Capture the cell that displays the provided text and extract its (x, y) central coordinate. 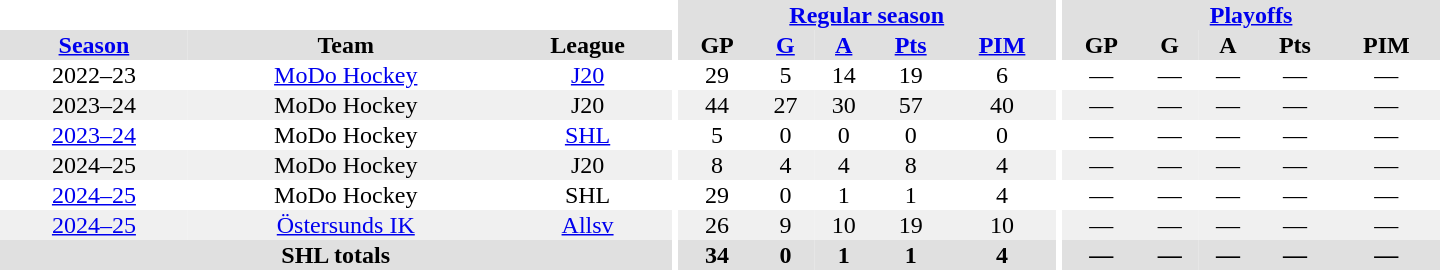
Allsv (588, 225)
9 (785, 225)
2022–23 (94, 75)
Östersunds IK (346, 225)
27 (785, 105)
44 (717, 105)
6 (1002, 75)
14 (844, 75)
SHL totals (336, 255)
26 (717, 225)
30 (844, 105)
Regular season (867, 15)
57 (911, 105)
Season (94, 45)
40 (1002, 105)
Team (346, 45)
Playoffs (1251, 15)
League (588, 45)
34 (717, 255)
